Extract the (X, Y) coordinate from the center of the cell holding the provided text.  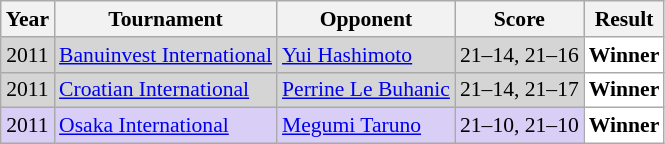
Year (28, 19)
Yui Hashimoto (366, 55)
Perrine Le Buhanic (366, 90)
Megumi Taruno (366, 126)
Osaka International (166, 126)
21–14, 21–17 (520, 90)
Croatian International (166, 90)
Score (520, 19)
Result (624, 19)
Tournament (166, 19)
Opponent (366, 19)
21–10, 21–10 (520, 126)
Banuinvest International (166, 55)
21–14, 21–16 (520, 55)
